Return [x, y] of the center of cell containing provided text 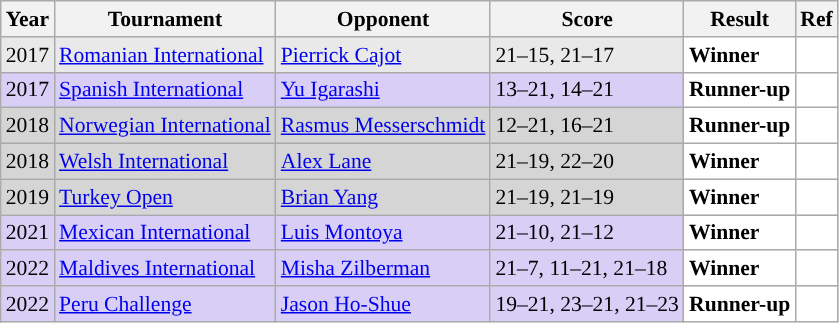
2019 [28, 197]
Yu Igarashi [384, 90]
21–10, 21–12 [587, 233]
Result [740, 19]
Pierrick Cajot [384, 55]
21–19, 22–20 [587, 162]
Ref [816, 19]
Year [28, 19]
13–21, 14–21 [587, 90]
21–19, 21–19 [587, 197]
Tournament [165, 19]
Mexican International [165, 233]
Spanish International [165, 90]
Opponent [384, 19]
Jason Ho-Shue [384, 304]
19–21, 23–21, 21–23 [587, 304]
Brian Yang [384, 197]
21–15, 21–17 [587, 55]
21–7, 11–21, 21–18 [587, 269]
Romanian International [165, 55]
Rasmus Messerschmidt [384, 126]
Alex Lane [384, 162]
Score [587, 19]
Welsh International [165, 162]
Peru Challenge [165, 304]
Luis Montoya [384, 233]
12–21, 16–21 [587, 126]
Maldives International [165, 269]
2021 [28, 233]
Turkey Open [165, 197]
Norwegian International [165, 126]
Misha Zilberman [384, 269]
